Identify which cell holds the provided text, then report its [x, y] central coordinate. 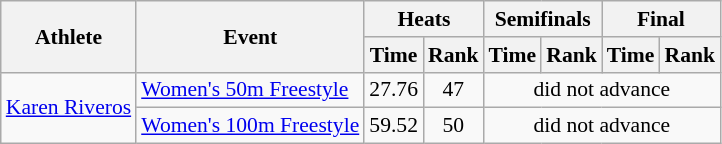
Women's 50m Freestyle [250, 90]
Semifinals [543, 19]
Heats [424, 19]
27.76 [394, 90]
Women's 100m Freestyle [250, 126]
Karen Riveros [68, 108]
Event [250, 36]
50 [454, 126]
59.52 [394, 126]
Athlete [68, 36]
Final [661, 19]
47 [454, 90]
